Return the [X, Y] coordinate for the center point of the cell that contains the specified text.  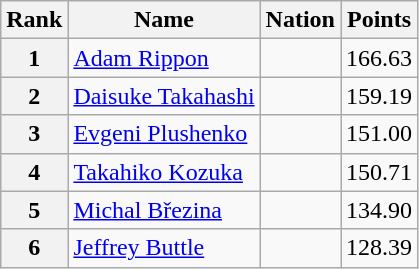
Takahiko Kozuka [164, 172]
Daisuke Takahashi [164, 96]
151.00 [378, 134]
Adam Rippon [164, 58]
Name [164, 20]
6 [34, 248]
Michal Březina [164, 210]
5 [34, 210]
159.19 [378, 96]
4 [34, 172]
134.90 [378, 210]
166.63 [378, 58]
150.71 [378, 172]
Rank [34, 20]
3 [34, 134]
Evgeni Plushenko [164, 134]
128.39 [378, 248]
Nation [300, 20]
2 [34, 96]
Points [378, 20]
1 [34, 58]
Jeffrey Buttle [164, 248]
